Pinpoint the cell where the given text exists, returning its (x, y) midpoint coordinate. 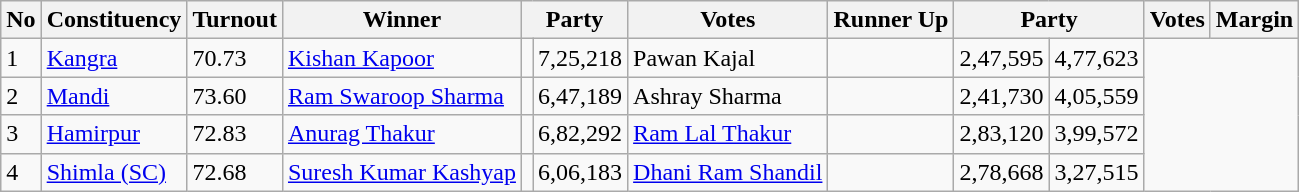
Runner Up (891, 20)
2,78,668 (1002, 172)
Ashray Sharma (728, 96)
Winner (402, 20)
3,99,572 (1096, 134)
Dhani Ram Shandil (728, 172)
Suresh Kumar Kashyap (402, 172)
4 (21, 172)
Constituency (114, 20)
2,47,595 (1002, 58)
7,25,218 (580, 58)
Ram Swaroop Sharma (402, 96)
6,82,292 (580, 134)
1 (21, 58)
73.60 (235, 96)
72.68 (235, 172)
6,06,183 (580, 172)
3 (21, 134)
Kishan Kapoor (402, 58)
4,77,623 (1096, 58)
Margin (1254, 20)
Ram Lal Thakur (728, 134)
Shimla (SC) (114, 172)
Mandi (114, 96)
Pawan Kajal (728, 58)
No (21, 20)
2,41,730 (1002, 96)
Kangra (114, 58)
2 (21, 96)
3,27,515 (1096, 172)
2,83,120 (1002, 134)
70.73 (235, 58)
4,05,559 (1096, 96)
6,47,189 (580, 96)
Anurag Thakur (402, 134)
72.83 (235, 134)
Turnout (235, 20)
Hamirpur (114, 134)
